Identify which cell holds the provided text, then report its [X, Y] central coordinate. 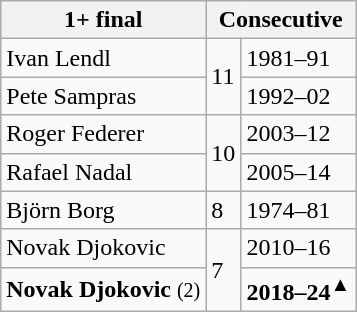
1974–81 [298, 210]
Ivan Lendl [104, 58]
Roger Federer [104, 134]
7 [224, 270]
2018–24▲ [298, 290]
2003–12 [298, 134]
11 [224, 77]
2010–16 [298, 248]
1+ final [104, 20]
10 [224, 153]
Rafael Nadal [104, 172]
1981–91 [298, 58]
Novak Djokovic [104, 248]
Björn Borg [104, 210]
Consecutive [281, 20]
1992–02 [298, 96]
8 [224, 210]
Pete Sampras [104, 96]
2005–14 [298, 172]
Novak Djokovic (2) [104, 290]
